Output the (X, Y) coordinate of the center of the cell containing the given text.  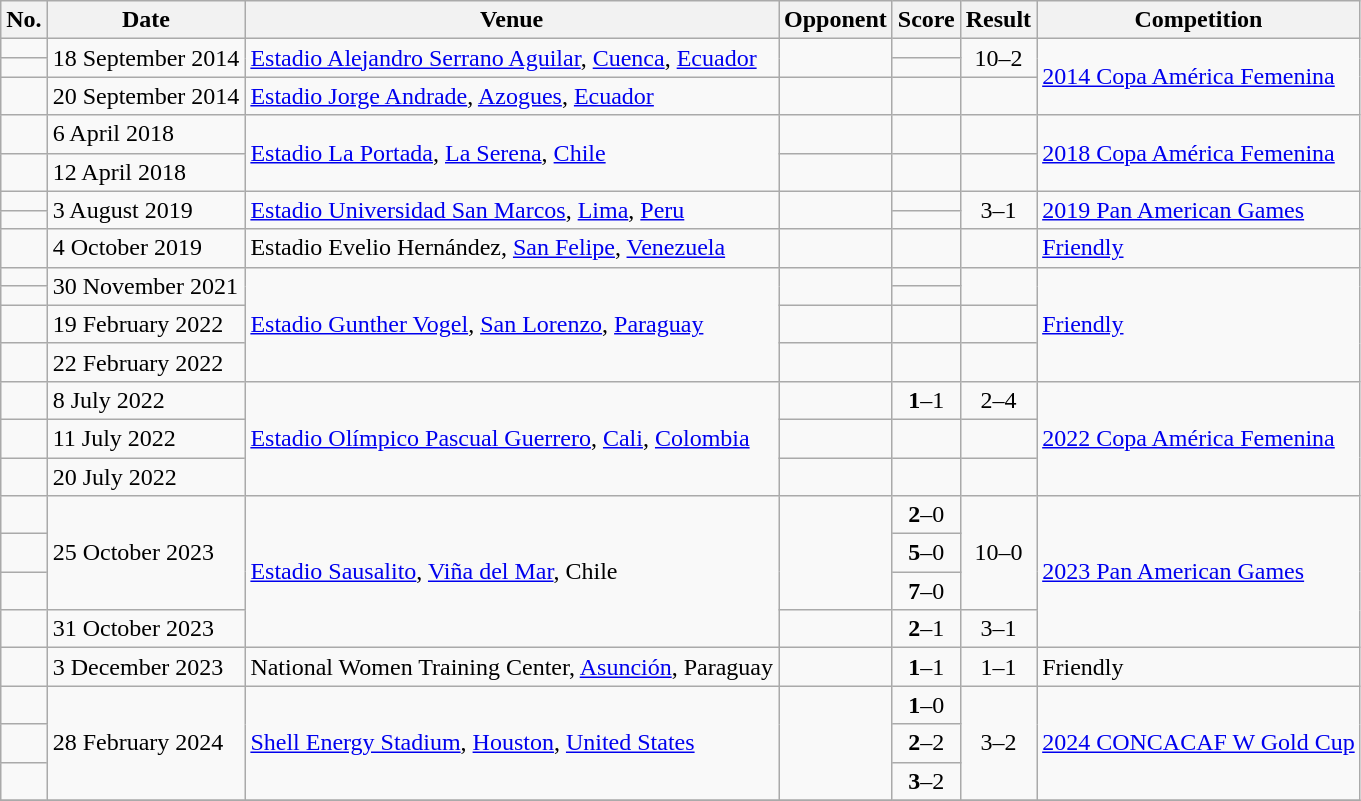
2–4 (998, 400)
2–0 (926, 515)
30 November 2021 (146, 286)
Opponent (836, 20)
1–0 (926, 705)
22 February 2022 (146, 362)
7–0 (926, 591)
Estadio Evelio Hernández, San Felipe, Venezuela (512, 248)
2014 Copa América Femenina (1199, 77)
Estadio La Portada, La Serena, Chile (512, 153)
2023 Pan American Games (1199, 572)
11 July 2022 (146, 438)
National Women Training Center, Asunción, Paraguay (512, 667)
19 February 2022 (146, 324)
31 October 2023 (146, 629)
20 September 2014 (146, 96)
Shell Energy Stadium, Houston, United States (512, 743)
3 December 2023 (146, 667)
5–0 (926, 553)
Estadio Sausalito, Viña del Mar, Chile (512, 572)
8 July 2022 (146, 400)
Estadio Olímpico Pascual Guerrero, Cali, Colombia (512, 438)
2–1 (926, 629)
Estadio Jorge Andrade, Azogues, Ecuador (512, 96)
Estadio Alejandro Serrano Aguilar, Cuenca, Ecuador (512, 58)
10–2 (998, 58)
18 September 2014 (146, 58)
Venue (512, 20)
Estadio Gunther Vogel, San Lorenzo, Paraguay (512, 324)
25 October 2023 (146, 553)
2–2 (926, 743)
2024 CONCACAF W Gold Cup (1199, 743)
Score (926, 20)
20 July 2022 (146, 477)
2018 Copa América Femenina (1199, 153)
10–0 (998, 553)
2022 Copa América Femenina (1199, 438)
12 April 2018 (146, 172)
3 August 2019 (146, 210)
28 February 2024 (146, 743)
2019 Pan American Games (1199, 210)
Competition (1199, 20)
Date (146, 20)
Estadio Universidad San Marcos, Lima, Peru (512, 210)
Result (998, 20)
6 April 2018 (146, 134)
No. (24, 20)
4 October 2019 (146, 248)
